Return [X, Y] of the center of cell containing provided text 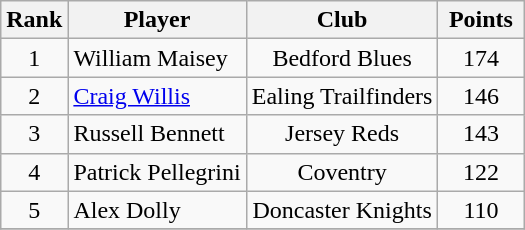
Club [342, 20]
122 [481, 172]
3 [34, 134]
Craig Willis [157, 96]
143 [481, 134]
Doncaster Knights [342, 210]
2 [34, 96]
Alex Dolly [157, 210]
4 [34, 172]
Ealing Trailfinders [342, 96]
1 [34, 58]
Points [481, 20]
Jersey Reds [342, 134]
146 [481, 96]
174 [481, 58]
Rank [34, 20]
Coventry [342, 172]
110 [481, 210]
Russell Bennett [157, 134]
Bedford Blues [342, 58]
Patrick Pellegrini [157, 172]
William Maisey [157, 58]
Player [157, 20]
5 [34, 210]
